Pinpoint the cell where the given text exists, returning its [X, Y] midpoint coordinate. 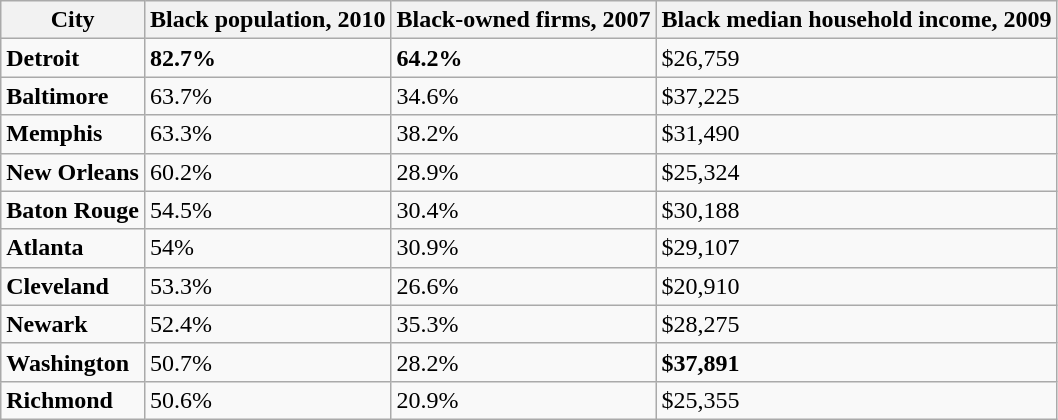
$30,188 [856, 210]
28.9% [524, 172]
New Orleans [73, 172]
35.3% [524, 324]
City [73, 20]
54.5% [267, 210]
64.2% [524, 58]
Washington [73, 362]
Memphis [73, 134]
Baltimore [73, 96]
$25,324 [856, 172]
50.7% [267, 362]
Richmond [73, 400]
$29,107 [856, 248]
$28,275 [856, 324]
Baton Rouge [73, 210]
60.2% [267, 172]
$37,891 [856, 362]
Black-owned firms, 2007 [524, 20]
63.7% [267, 96]
30.4% [524, 210]
$26,759 [856, 58]
Detroit [73, 58]
38.2% [524, 134]
$25,355 [856, 400]
$20,910 [856, 286]
63.3% [267, 134]
54% [267, 248]
26.6% [524, 286]
Cleveland [73, 286]
30.9% [524, 248]
50.6% [267, 400]
$37,225 [856, 96]
20.9% [524, 400]
34.6% [524, 96]
Black median household income, 2009 [856, 20]
28.2% [524, 362]
$31,490 [856, 134]
53.3% [267, 286]
82.7% [267, 58]
Atlanta [73, 248]
Black population, 2010 [267, 20]
52.4% [267, 324]
Newark [73, 324]
